Find where the given text appears and provide that cell's center as [x, y] coordinate. 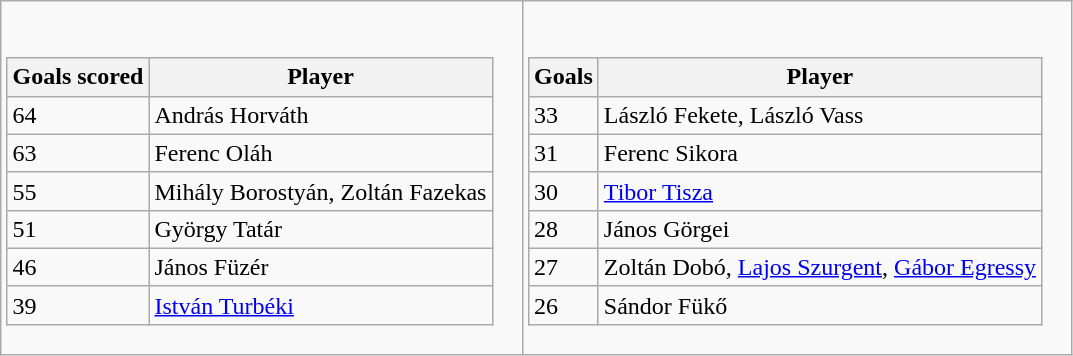
Goals scored Player 64 András Horváth 63 Ferenc Oláh 55 Mihály Borostyán, Zoltán Fazekas 51 György Tatár 46 János Füzér 39 István Turbéki [262, 178]
30 [564, 191]
31 [564, 153]
János Füzér [320, 267]
64 [78, 115]
György Tatár [320, 229]
Sándor Fükő [820, 305]
Tibor Tisza [820, 191]
Goals [564, 77]
51 [78, 229]
Goals scored [78, 77]
Zoltán Dobó, Lajos Szurgent, Gábor Egressy [820, 267]
28 [564, 229]
63 [78, 153]
Ferenc Sikora [820, 153]
27 [564, 267]
László Fekete, László Vass [820, 115]
Mihály Borostyán, Zoltán Fazekas [320, 191]
János Görgei [820, 229]
46 [78, 267]
39 [78, 305]
Ferenc Oláh [320, 153]
55 [78, 191]
András Horváth [320, 115]
26 [564, 305]
István Turbéki [320, 305]
33 [564, 115]
